Scan for the cell matching the given text and deliver its [X, Y] coordinate at center. 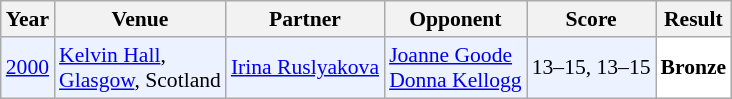
Joanne Goode Donna Kellogg [456, 68]
Score [592, 19]
Opponent [456, 19]
Partner [305, 19]
Kelvin Hall,Glasgow, Scotland [140, 68]
2000 [28, 68]
Irina Ruslyakova [305, 68]
Bronze [694, 68]
13–15, 13–15 [592, 68]
Venue [140, 19]
Result [694, 19]
Year [28, 19]
